Determine the [x, y] coordinate at the center of the cell enclosing the given text.  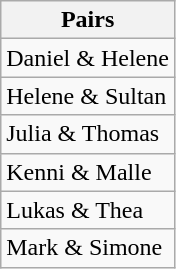
Kenni & Malle [88, 172]
Daniel & Helene [88, 58]
Helene & Sultan [88, 96]
Pairs [88, 20]
Mark & Simone [88, 248]
Lukas & Thea [88, 210]
Julia & Thomas [88, 134]
